Detect which cell encompasses the target text, then output its (x, y) center coordinate. 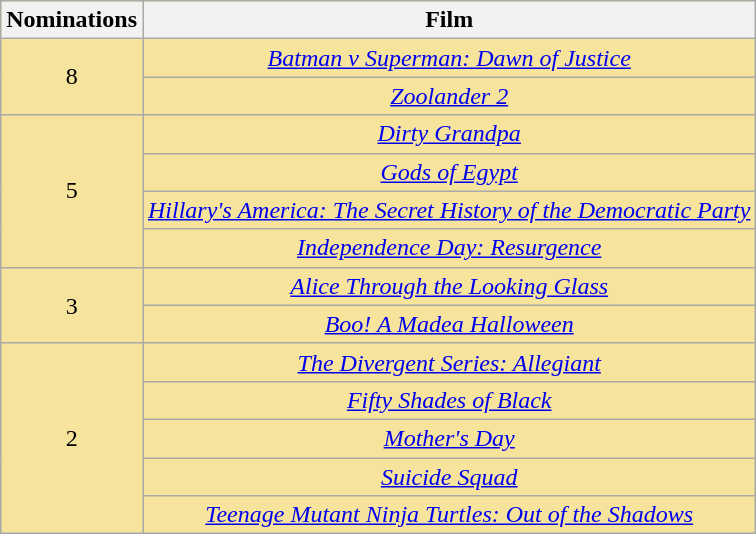
5 (72, 191)
The Divergent Series: Allegiant (448, 362)
Gods of Egypt (448, 172)
3 (72, 305)
Film (448, 20)
Dirty Grandpa (448, 134)
Teenage Mutant Ninja Turtles: Out of the Shadows (448, 515)
Hillary's America: The Secret History of the Democratic Party (448, 210)
Boo! A Madea Halloween (448, 324)
Nominations (72, 20)
Fifty Shades of Black (448, 400)
Independence Day: Resurgence (448, 248)
Mother's Day (448, 438)
2 (72, 438)
8 (72, 77)
Suicide Squad (448, 477)
Batman v Superman: Dawn of Justice (448, 58)
Alice Through the Looking Glass (448, 286)
Zoolander 2 (448, 96)
